For the text-containing cell, return its midpoint in (X, Y) coordinate format. 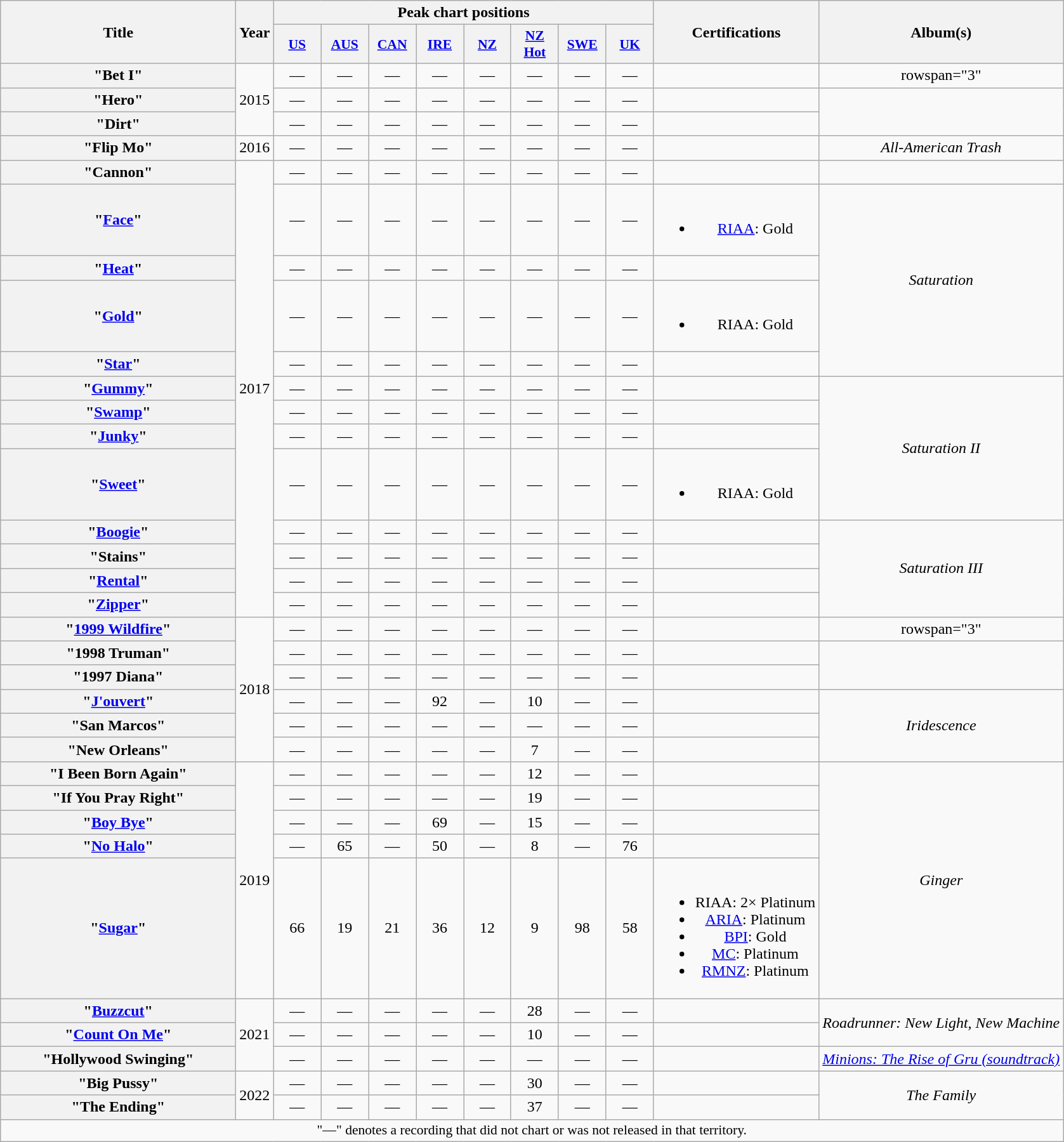
Title (118, 32)
92 (440, 701)
"1998 Truman" (118, 653)
37 (534, 1107)
AUS (345, 44)
Album(s) (942, 32)
2018 (255, 689)
"Boogie" (118, 532)
US (297, 44)
Saturation (942, 280)
"Star" (118, 364)
"Zipper" (118, 605)
2015 (255, 100)
65 (345, 846)
"Junky" (118, 436)
15 (534, 822)
"Buzzcut" (118, 1011)
"1997 Diana" (118, 677)
The Family (942, 1095)
"Sweet" (118, 485)
21 (392, 929)
"Face" (118, 220)
"Stains" (118, 556)
"Hero" (118, 100)
IRE (440, 44)
58 (629, 929)
"No Halo" (118, 846)
"Dirt" (118, 124)
Roadrunner: New Light, New Machine (942, 1023)
50 (440, 846)
Year (255, 32)
"Bet I" (118, 75)
"1999 Wildfire" (118, 629)
"Hollywood Swinging" (118, 1059)
Saturation III (942, 568)
"San Marcos" (118, 725)
RIAA: 2× PlatinumARIA: PlatinumBPI: GoldMC: PlatinumRMNZ: Platinum (736, 929)
66 (297, 929)
Peak chart positions (463, 13)
30 (534, 1083)
9 (534, 929)
2016 (255, 148)
"The Ending" (118, 1107)
28 (534, 1011)
69 (440, 822)
Iridescence (942, 725)
"If You Pray Right" (118, 797)
"Gummy" (118, 388)
98 (582, 929)
8 (534, 846)
"Boy Bye" (118, 822)
NZHot (534, 44)
Certifications (736, 32)
All-American Trash (942, 148)
Saturation II (942, 448)
"J'ouvert" (118, 701)
"I Been Born Again" (118, 773)
UK (629, 44)
"—" denotes a recording that did not chart or was not released in that territory. (532, 1131)
7 (534, 749)
NZ (487, 44)
36 (440, 929)
"Big Pussy" (118, 1083)
"Swamp" (118, 412)
"Gold" (118, 316)
SWE (582, 44)
"Count On Me" (118, 1035)
CAN (392, 44)
2019 (255, 879)
76 (629, 846)
Minions: The Rise of Gru (soundtrack) (942, 1059)
2021 (255, 1035)
"Rental" (118, 581)
"Cannon" (118, 172)
2017 (255, 388)
"Heat" (118, 268)
"Flip Mo" (118, 148)
Ginger (942, 879)
"Sugar" (118, 929)
2022 (255, 1095)
"New Orleans" (118, 749)
